Provide the [X, Y] coordinate of the cell's center where the given text is located.  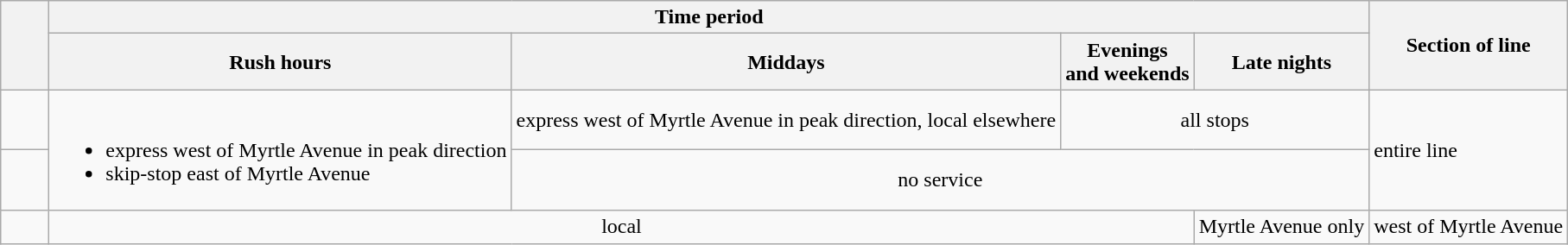
express west of Myrtle Avenue in peak direction, local elsewhere [786, 120]
local [622, 227]
Section of line [1469, 45]
express west of Myrtle Avenue in peak directionskip-stop east of Myrtle Avenue [280, 150]
entire line [1469, 150]
Middays [786, 62]
all stops [1215, 120]
Myrtle Avenue only [1282, 227]
west of Myrtle Avenue [1469, 227]
Eveningsand weekends [1127, 62]
Late nights [1282, 62]
Time period [709, 17]
Rush hours [280, 62]
no service [940, 180]
